Pinpoint the cell where the given text exists, returning its [X, Y] midpoint coordinate. 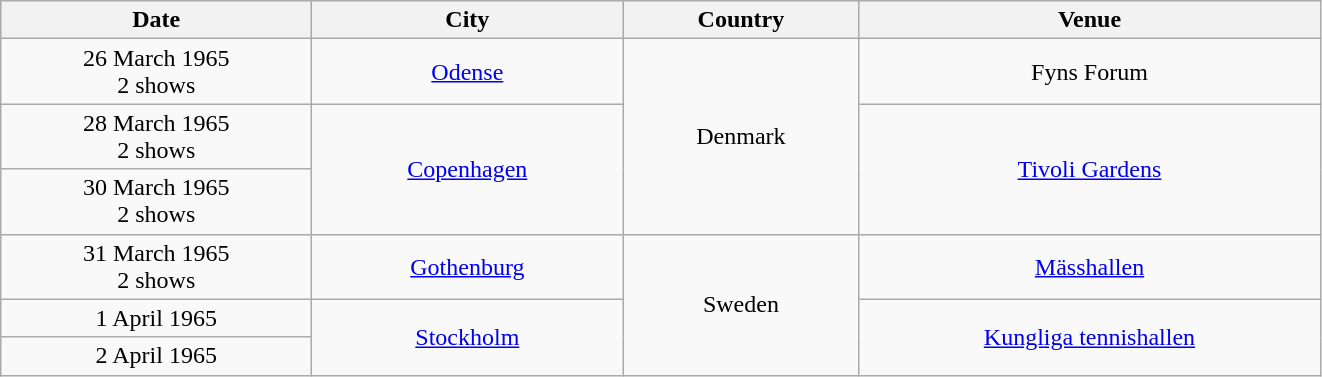
Mässhallen [1090, 266]
Denmark [741, 136]
1 April 1965 [156, 318]
Date [156, 20]
30 March 19652 shows [156, 202]
Tivoli Gardens [1090, 169]
Stockholm [468, 337]
Venue [1090, 20]
2 April 1965 [156, 356]
Fyns Forum [1090, 72]
26 March 19652 shows [156, 72]
Country [741, 20]
Sweden [741, 304]
31 March 19652 shows [156, 266]
City [468, 20]
Copenhagen [468, 169]
28 March 19652 shows [156, 136]
Odense [468, 72]
Kungliga tennishallen [1090, 337]
Gothenburg [468, 266]
